Return [x, y] of the center of cell containing provided text 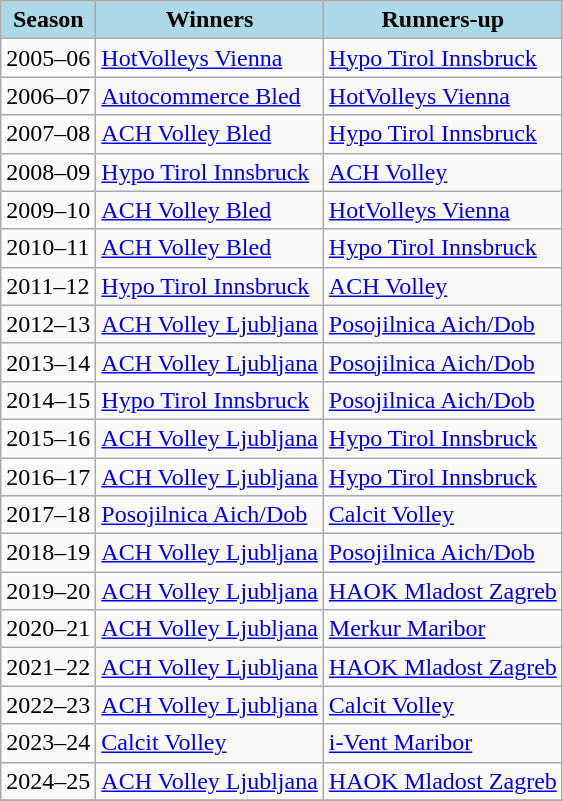
Winners [210, 20]
2023–24 [48, 743]
2005–06 [48, 58]
2007–08 [48, 134]
2016–17 [48, 477]
2011–12 [48, 286]
2013–14 [48, 362]
Runners-up [442, 20]
2019–20 [48, 591]
2020–21 [48, 629]
2021–22 [48, 667]
2017–18 [48, 515]
2010–11 [48, 248]
2006–07 [48, 96]
2024–25 [48, 781]
i-Vent Maribor [442, 743]
2015–16 [48, 438]
Merkur Maribor [442, 629]
2022–23 [48, 705]
Season [48, 20]
2009–10 [48, 210]
2012–13 [48, 324]
Autocommerce Bled [210, 96]
2018–19 [48, 553]
2008–09 [48, 172]
2014–15 [48, 400]
